For the text-containing cell, return its midpoint in [X, Y] coordinate format. 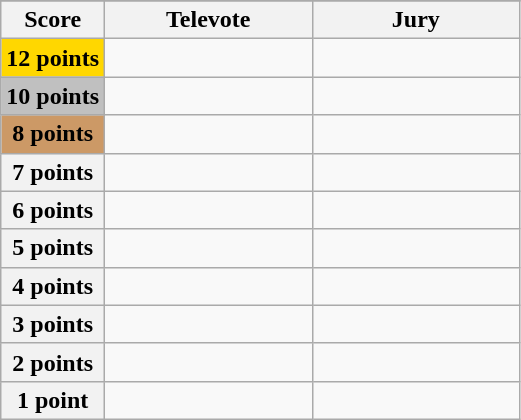
5 points [53, 248]
1 point [53, 400]
10 points [53, 96]
6 points [53, 210]
3 points [53, 324]
Jury [416, 20]
7 points [53, 172]
Televote [209, 20]
2 points [53, 362]
8 points [53, 134]
4 points [53, 286]
Score [53, 20]
12 points [53, 58]
